Determine the [x, y] coordinate at the center of the cell enclosing the given text.  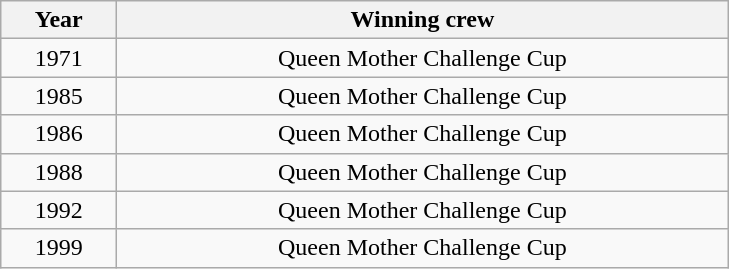
Winning crew [422, 20]
1988 [59, 172]
1971 [59, 58]
1999 [59, 248]
Year [59, 20]
1986 [59, 134]
1985 [59, 96]
1992 [59, 210]
